Return the (X, Y) coordinate for the center point of the cell that contains the specified text.  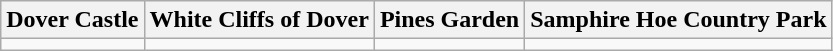
Samphire Hoe Country Park (678, 20)
White Cliffs of Dover (259, 20)
Dover Castle (72, 20)
Pines Garden (449, 20)
